Output the [X, Y] coordinate of the center of the cell containing the given text.  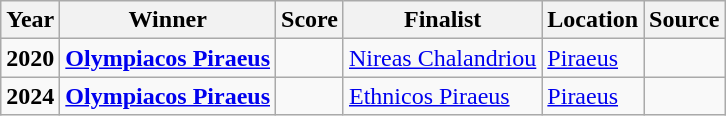
Ethnicos Piraeus [442, 96]
Finalist [442, 20]
2024 [30, 96]
Year [30, 20]
Nireas Chalandriou [442, 58]
Source [684, 20]
2020 [30, 58]
Score [310, 20]
Winner [168, 20]
Location [593, 20]
